Determine the [X, Y] coordinate at the center of the cell enclosing the given text.  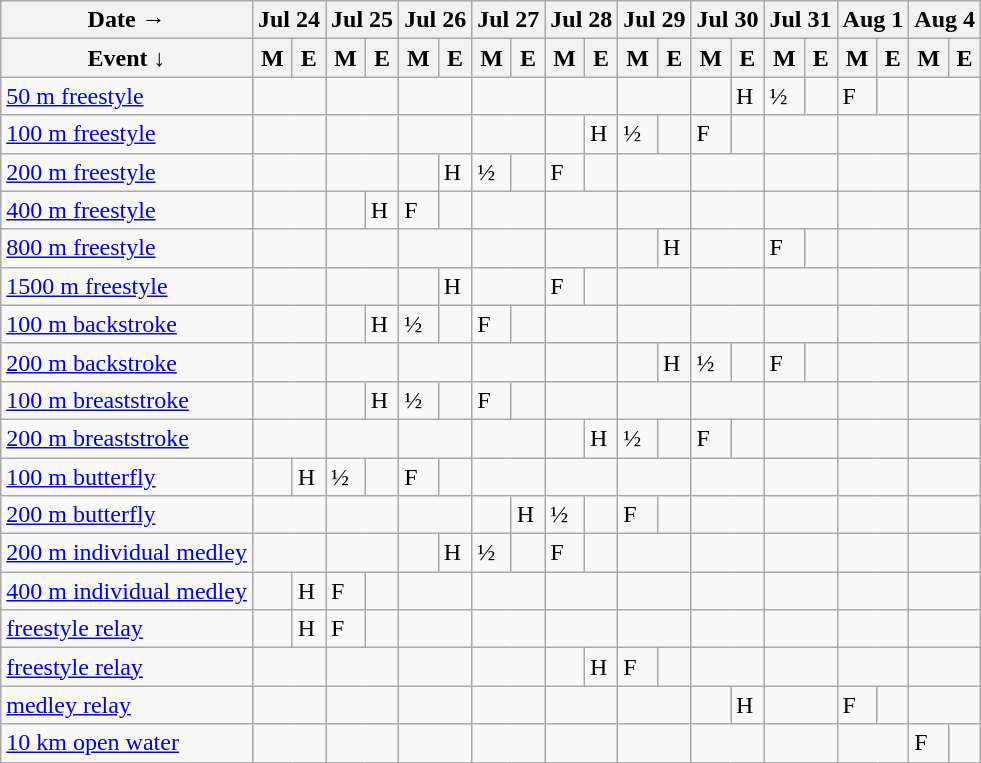
800 m freestyle [127, 248]
50 m freestyle [127, 96]
200 m backstroke [127, 362]
100 m backstroke [127, 324]
100 m breaststroke [127, 400]
Jul 29 [654, 20]
200 m individual medley [127, 553]
Date → [127, 20]
Jul 30 [728, 20]
100 m butterfly [127, 477]
medley relay [127, 705]
Jul 25 [362, 20]
200 m breaststroke [127, 438]
Aug 4 [945, 20]
10 km open water [127, 743]
400 m individual medley [127, 591]
Jul 31 [800, 20]
Jul 26 [436, 20]
1500 m freestyle [127, 286]
200 m butterfly [127, 515]
Event ↓ [127, 58]
400 m freestyle [127, 210]
100 m freestyle [127, 134]
Aug 1 [873, 20]
Jul 24 [288, 20]
Jul 27 [508, 20]
200 m freestyle [127, 172]
Jul 28 [582, 20]
